For the text-containing cell, return its midpoint in (x, y) coordinate format. 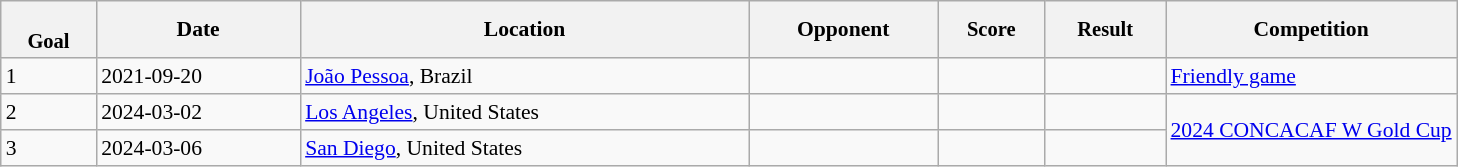
2024-03-06 (198, 148)
Friendly game (1312, 77)
1 (48, 77)
2021-09-20 (198, 77)
Score (992, 30)
João Pessoa, Brazil (524, 77)
Los Angeles, United States (524, 112)
Result (1106, 30)
Opponent (844, 30)
Location (524, 30)
Goal (48, 30)
3 (48, 148)
Competition (1312, 30)
San Diego, United States (524, 148)
2024-03-02 (198, 112)
Date (198, 30)
2 (48, 112)
2024 CONCACAF W Gold Cup (1312, 130)
